Return the [x, y] coordinate for the center point of the cell that contains the specified text.  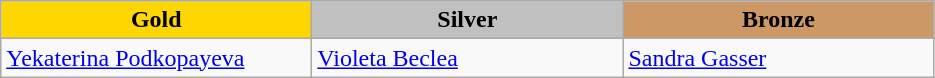
Bronze [778, 20]
Sandra Gasser [778, 58]
Gold [156, 20]
Yekaterina Podkopayeva [156, 58]
Silver [468, 20]
Violeta Beclea [468, 58]
